Extract the (x, y) coordinate from the center of the cell holding the provided text.  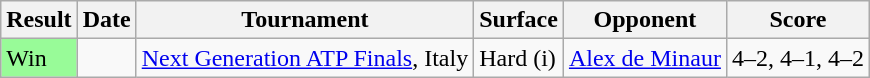
Date (106, 20)
Tournament (304, 20)
Hard (i) (519, 58)
4–2, 4–1, 4–2 (798, 58)
Win (39, 58)
Result (39, 20)
Score (798, 20)
Surface (519, 20)
Next Generation ATP Finals, Italy (304, 58)
Opponent (644, 20)
Alex de Minaur (644, 58)
